Determine the (x, y) coordinate at the center of the cell enclosing the given text.  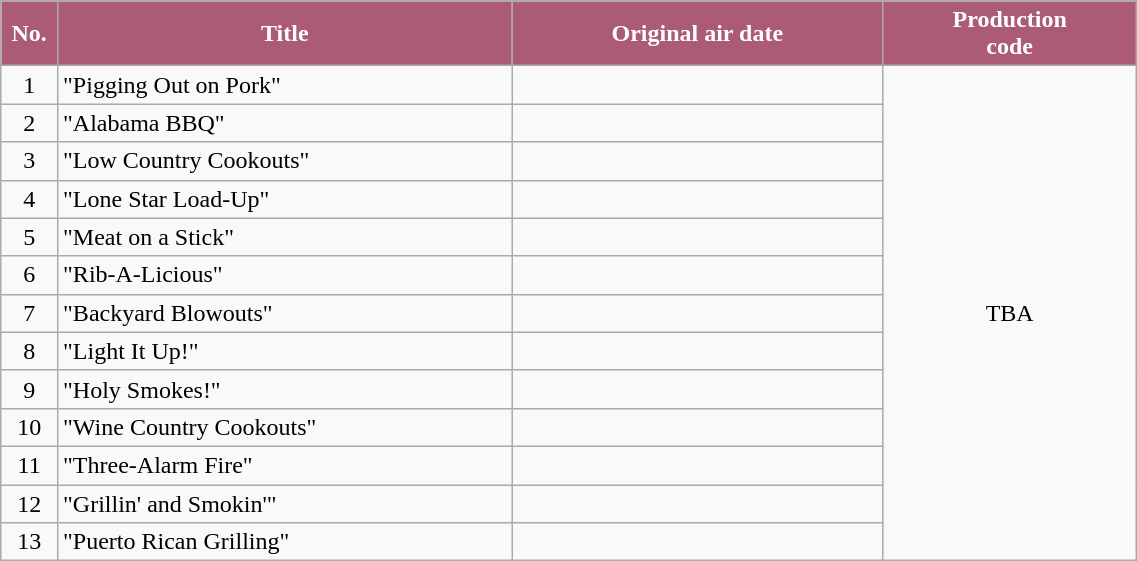
12 (30, 503)
"Wine Country Cookouts" (285, 427)
10 (30, 427)
2 (30, 123)
"Meat on a Stick" (285, 237)
"Puerto Rican Grilling" (285, 542)
5 (30, 237)
4 (30, 199)
Productioncode (1010, 34)
6 (30, 275)
1 (30, 85)
"Light It Up!" (285, 351)
"Pigging Out on Pork" (285, 85)
"Low Country Cookouts" (285, 161)
"Rib-A-Licious" (285, 275)
No. (30, 34)
"Backyard Blowouts" (285, 313)
9 (30, 389)
Original air date (698, 34)
7 (30, 313)
8 (30, 351)
"Lone Star Load-Up" (285, 199)
13 (30, 542)
"Holy Smokes!" (285, 389)
"Grillin' and Smokin'" (285, 503)
"Alabama BBQ" (285, 123)
Title (285, 34)
11 (30, 465)
TBA (1010, 314)
3 (30, 161)
"Three-Alarm Fire" (285, 465)
